Identify which cell holds the provided text, then report its (X, Y) central coordinate. 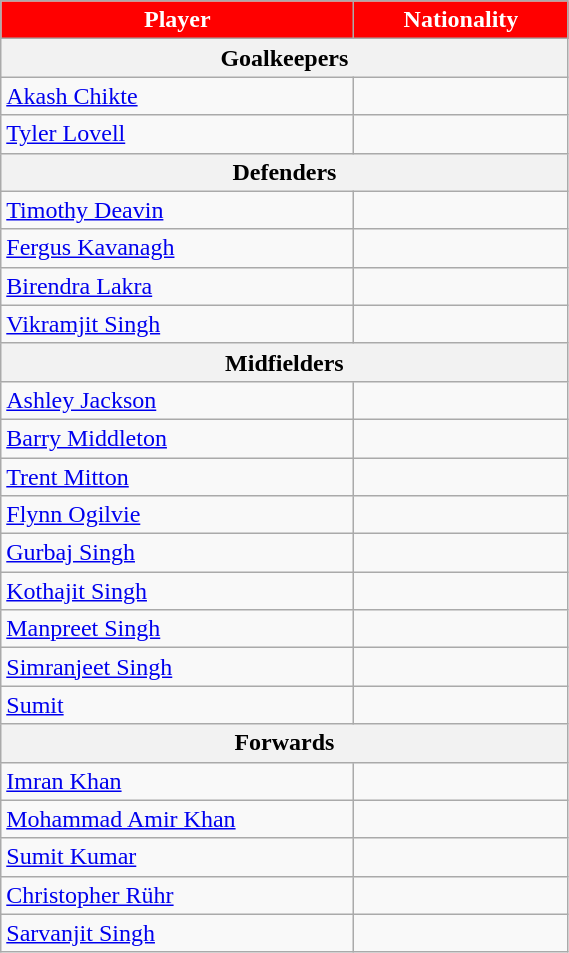
Sumit Kumar (178, 857)
Flynn Ogilvie (178, 515)
Manpreet Singh (178, 629)
Defenders (284, 172)
Christopher Rühr (178, 895)
Sumit (178, 705)
Gurbaj Singh (178, 553)
Midfielders (284, 362)
Trent Mitton (178, 477)
Timothy Deavin (178, 210)
Vikramjit Singh (178, 324)
Ashley Jackson (178, 400)
Forwards (284, 743)
Akash Chikte (178, 96)
Imran Khan (178, 781)
Player (178, 20)
Birendra Lakra (178, 286)
Barry Middleton (178, 438)
Fergus Kavanagh (178, 248)
Sarvanjit Singh (178, 933)
Kothajit Singh (178, 591)
Mohammad Amir Khan (178, 819)
Tyler Lovell (178, 134)
Goalkeepers (284, 58)
Nationality (461, 20)
Simranjeet Singh (178, 667)
